Capture the cell that displays the provided text and extract its (X, Y) central coordinate. 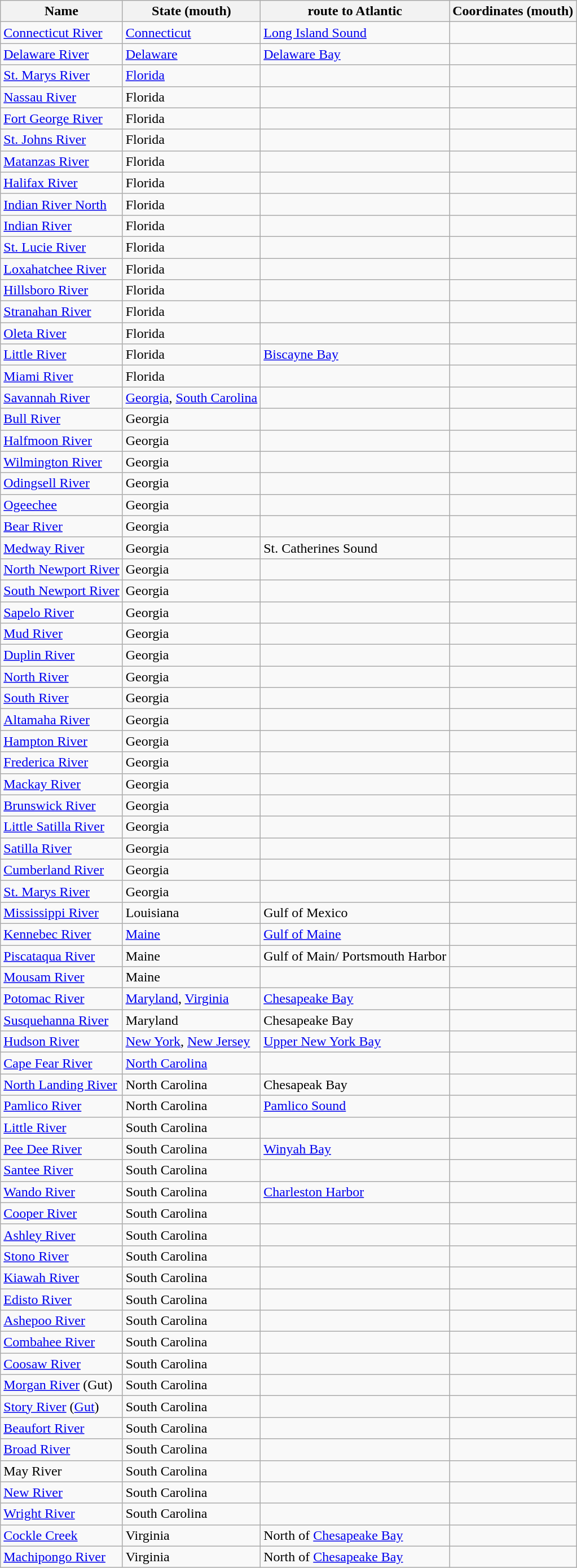
Stranahan River (61, 312)
Brunswick River (61, 805)
Upper New York Bay (355, 1042)
Name (61, 11)
Mousam River (61, 977)
May River (61, 1471)
Maryland, Virginia (192, 999)
Winyah Bay (355, 1149)
St. Johns River (61, 140)
Georgia, South Carolina (192, 398)
Broad River (61, 1450)
Kiawah River (61, 1278)
Cape Fear River (61, 1063)
Wando River (61, 1192)
Beaufort River (61, 1428)
Frederica River (61, 763)
North Newport River (61, 569)
Bull River (61, 419)
Maryland (192, 1020)
Pamlico River (61, 1106)
Stono River (61, 1256)
New River (61, 1492)
Connecticut River (61, 33)
Indian River North (61, 204)
Fort George River (61, 118)
Mississippi River (61, 913)
Gulf of Main/ Portsmouth Harbor (355, 956)
Delaware River (61, 54)
State (mouth) (192, 11)
Story River (Gut) (61, 1407)
Pee Dee River (61, 1149)
Hudson River (61, 1042)
Chesapeak Bay (355, 1085)
Wright River (61, 1514)
Ogeechee (61, 505)
Ashley River (61, 1235)
Charleston Harbor (355, 1192)
Matanzas River (61, 161)
Louisiana (192, 913)
St. Lucie River (61, 247)
Oleta River (61, 333)
Piscataqua River (61, 956)
Cockle Creek (61, 1535)
Kennebec River (61, 934)
Bear River (61, 526)
Potomac River (61, 999)
Coordinates (mouth) (513, 11)
Miami River (61, 376)
Connecticut (192, 33)
Medway River (61, 548)
South River (61, 698)
Wilmington River (61, 462)
Hillsboro River (61, 290)
Sapelo River (61, 612)
Ashepoo River (61, 1321)
Gulf of Mexico (355, 913)
Savannah River (61, 398)
Satilla River (61, 848)
Santee River (61, 1170)
Hampton River (61, 741)
Little Satilla River (61, 827)
Morgan River (Gut) (61, 1385)
Gulf of Maine (355, 934)
Cooper River (61, 1213)
North Landing River (61, 1085)
Halifax River (61, 183)
Biscayne Bay (355, 355)
Odingsell River (61, 483)
Loxahatchee River (61, 269)
Delaware (192, 54)
Nassau River (61, 97)
Delaware Bay (355, 54)
Long Island Sound (355, 33)
North River (61, 677)
Susquehanna River (61, 1020)
Altamaha River (61, 720)
Edisto River (61, 1299)
Combahee River (61, 1342)
Mud River (61, 634)
Machipongo River (61, 1557)
Cumberland River (61, 870)
Mackay River (61, 784)
Indian River (61, 226)
St. Catherines Sound (355, 548)
Duplin River (61, 655)
route to Atlantic (355, 11)
New York, New Jersey (192, 1042)
Coosaw River (61, 1364)
Pamlico Sound (355, 1106)
South Newport River (61, 591)
Halfmoon River (61, 441)
